Identify which cell holds the provided text, then report its (x, y) central coordinate. 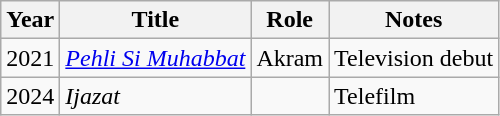
Notes (414, 20)
Telefilm (414, 96)
Year (30, 20)
Akram (290, 58)
Television debut (414, 58)
2021 (30, 58)
Role (290, 20)
2024 (30, 96)
Ijazat (156, 96)
Title (156, 20)
Pehli Si Muhabbat (156, 58)
